Pinpoint the cell where the given text exists, returning its [x, y] midpoint coordinate. 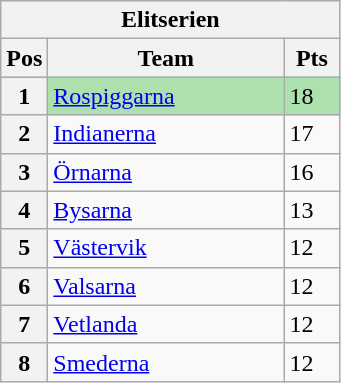
1 [24, 96]
Elitserien [170, 20]
5 [24, 248]
7 [24, 324]
Valsarna [166, 286]
2 [24, 134]
17 [312, 134]
Örnarna [166, 172]
Pos [24, 58]
Team [166, 58]
8 [24, 362]
Bysarna [166, 210]
18 [312, 96]
Rospiggarna [166, 96]
4 [24, 210]
16 [312, 172]
6 [24, 286]
Indianerna [166, 134]
Västervik [166, 248]
Smederna [166, 362]
13 [312, 210]
Vetlanda [166, 324]
3 [24, 172]
Pts [312, 58]
